Return the (X, Y) coordinate for the center point of the cell that contains the specified text.  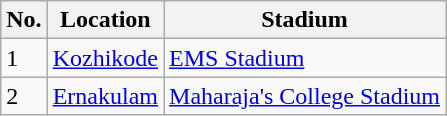
Ernakulam (105, 96)
Maharaja's College Stadium (305, 96)
1 (24, 58)
Stadium (305, 20)
No. (24, 20)
2 (24, 96)
EMS Stadium (305, 58)
Location (105, 20)
Kozhikode (105, 58)
